For the text-containing cell, return its midpoint in [X, Y] coordinate format. 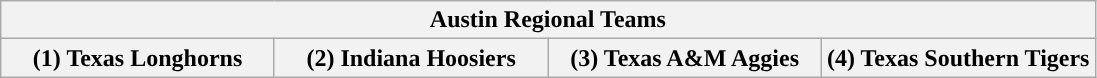
(4) Texas Southern Tigers [958, 58]
Austin Regional Teams [548, 20]
(2) Indiana Hoosiers [411, 58]
(1) Texas Longhorns [138, 58]
(3) Texas A&M Aggies [685, 58]
